Return the (X, Y) coordinate for the center point of the cell that contains the specified text.  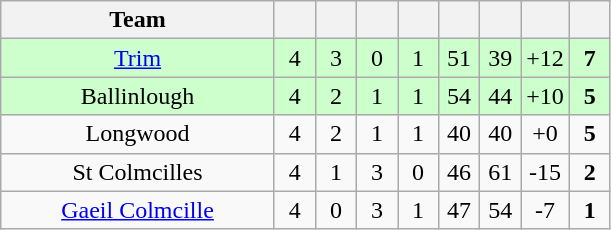
+0 (546, 134)
St Colmcilles (138, 172)
51 (460, 58)
+10 (546, 96)
44 (500, 96)
47 (460, 210)
Trim (138, 58)
61 (500, 172)
+12 (546, 58)
46 (460, 172)
39 (500, 58)
Ballinlough (138, 96)
Longwood (138, 134)
Team (138, 20)
7 (590, 58)
-15 (546, 172)
Gaeil Colmcille (138, 210)
-7 (546, 210)
